Locate the cell with the specified text and output its [X, Y] center coordinate. 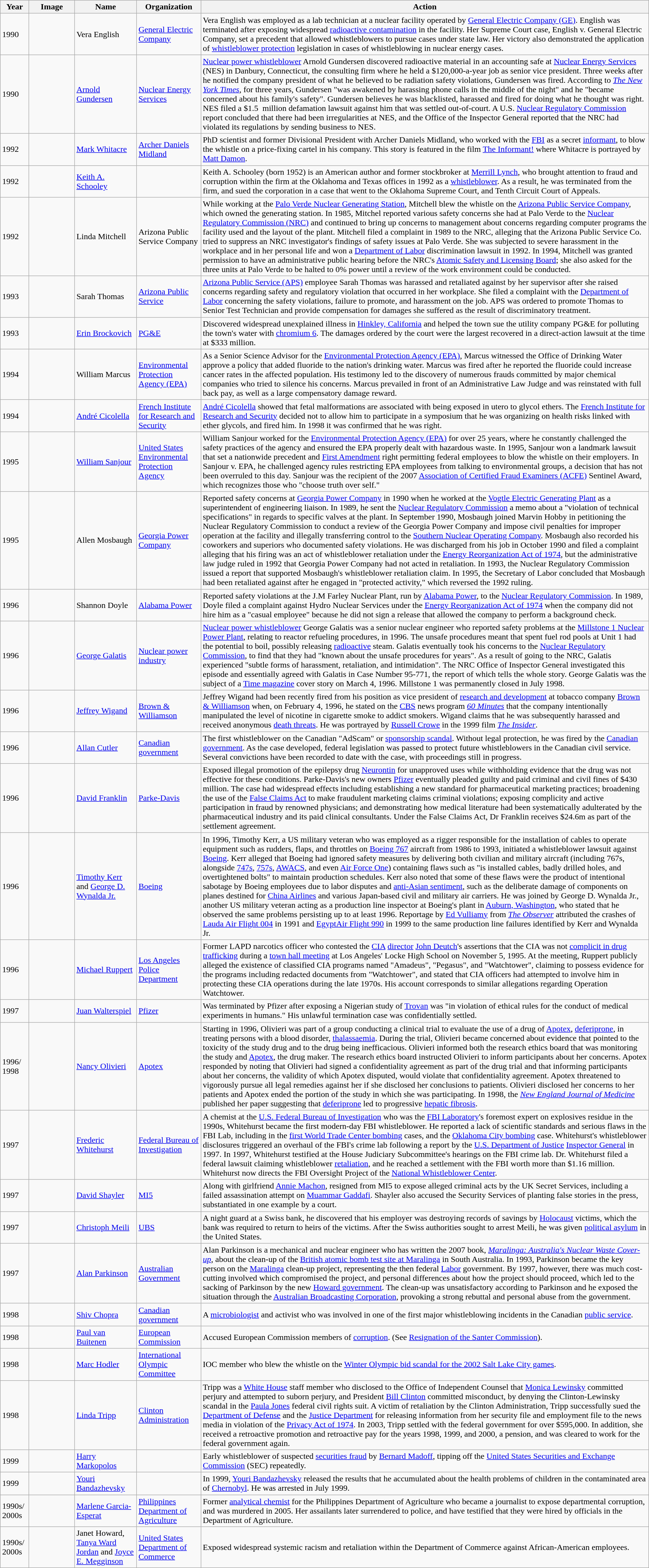
Parke-Davis [169, 798]
Name [105, 7]
Sarah Thomas [105, 297]
Mark Whitacre [105, 149]
United States Environmental Protection Agency [169, 462]
International Olympic Committee [169, 1364]
Exposed widespread systemic racism and retaliation within the Department of Commerce against African-American employees. [425, 1547]
Alan Parkinson [105, 1273]
Nancy Olivieri [105, 1066]
A microbiologist and activist who was involved in one of the first major whistleblowing incidents in the Canadian public service. [425, 1314]
Keith A. Schooley [105, 181]
Shannon Doyle [105, 605]
Action [425, 7]
George Galatis [105, 656]
Arizona Public Service Company [169, 236]
Linda Tripp [105, 1415]
Nuclear Energy Services [169, 94]
Accused European Commission members of corruption. (See Resignation of the Santer Commission). [425, 1337]
Frederic Whitehurst [105, 1145]
Federal Bureau of Investigation [169, 1145]
Image [52, 7]
Juan Walterspiel [105, 1011]
Archer Daniels Midland [169, 149]
Jeffrey Wigand [105, 711]
Arizona Public Service [169, 297]
Marc Hodler [105, 1364]
Marlene Garcia-Esperat [105, 1511]
Brown & Williamson [169, 711]
Clinton Administration [169, 1415]
David Franklin [105, 798]
PG&E [169, 333]
Christoph Meili [105, 1227]
Environmental Protection Agency (EPA) [169, 374]
Boeing [169, 886]
Shiv Chopra [105, 1314]
Organization [169, 7]
Harry Markopolos [105, 1461]
Philippines Department of Agriculture [169, 1511]
Timothy Kerr and George D. Wynalda Jr. [105, 886]
Australian Government [169, 1273]
MI5 [169, 1195]
UBS [169, 1227]
William Marcus [105, 374]
Alabama Power [169, 605]
Paul van Buitenen [105, 1337]
William Sanjour [105, 462]
David Shayler [105, 1195]
Apotex [169, 1066]
Erin Brockovich [105, 333]
Nuclear power industry [169, 656]
André Cicolella [105, 416]
Georgia Power Company [169, 540]
Los Angeles Police Department [169, 970]
IOC member who blew the whistle on the Winter Olympic bid scandal for the 2002 Salt Lake City games. [425, 1364]
United States Department of Commerce [169, 1547]
Arnold Gundersen [105, 94]
1996/1998 [15, 1066]
Janet Howard, Tanya Ward Jordan and Joyce E. Megginson [105, 1547]
Allan Cutler [105, 748]
Pfizer [169, 1011]
Michael Ruppert [105, 970]
General Electric Company [169, 34]
Youri Bandazhevsky [105, 1483]
Linda Mitchell [105, 236]
Vera English [105, 34]
European Commission [169, 1337]
Year [15, 7]
French Institute for Research and Security [169, 416]
Allen Mosbaugh [105, 540]
